Locate the cell with the specified text and output its [X, Y] center coordinate. 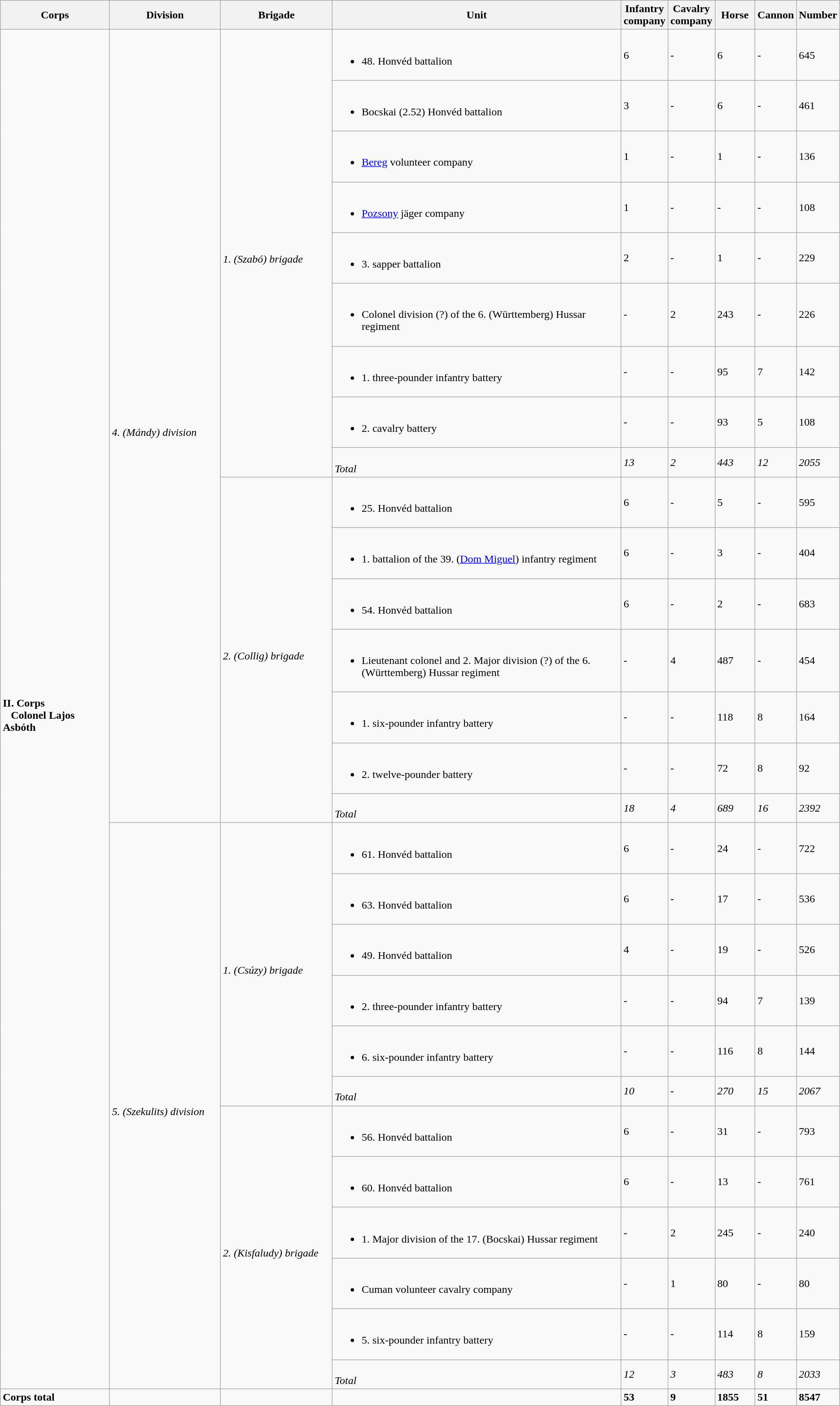
92 [818, 769]
243 [735, 315]
2067 [818, 1091]
61. Honvéd battalion [477, 848]
2. (Collig) brigade [276, 650]
24 [735, 848]
Cannon [775, 15]
461 [818, 106]
270 [735, 1091]
Bereg volunteer company [477, 156]
Pozsony jäger company [477, 207]
116 [735, 1051]
454 [818, 661]
4. (Mándy) division [165, 426]
2. cavalry battery [477, 422]
722 [818, 848]
Cavalry company [691, 15]
139 [818, 1000]
9 [691, 1397]
536 [818, 899]
56. Honvéd battalion [477, 1131]
226 [818, 315]
Unit [477, 15]
II. Corps Colonel Lajos Asbóth [55, 709]
2392 [818, 808]
Number [818, 15]
63. Honvéd battalion [477, 899]
404 [818, 553]
51 [775, 1397]
1855 [735, 1397]
18 [644, 808]
483 [735, 1374]
19 [735, 950]
487 [735, 661]
159 [818, 1334]
3. sapper battalion [477, 258]
Colonel division (?) of the 6. (Württemberg) Hussar regiment [477, 315]
1. (Csúzy) brigade [276, 964]
2033 [818, 1374]
54. Honvéd battalion [477, 603]
761 [818, 1182]
595 [818, 502]
114 [735, 1334]
Cuman volunteer cavalry company [477, 1283]
Infantry company [644, 15]
142 [818, 372]
2. three-pounder infantry battery [477, 1000]
8547 [818, 1397]
683 [818, 603]
16 [775, 808]
Bocskai (2.52) Honvéd battalion [477, 106]
2. (Kisfaludy) brigade [276, 1247]
118 [735, 717]
136 [818, 156]
31 [735, 1131]
Corps [55, 15]
443 [735, 462]
72 [735, 769]
245 [735, 1233]
6. six-pounder infantry battery [477, 1051]
93 [735, 422]
1. six-pounder infantry battery [477, 717]
5. six-pounder infantry battery [477, 1334]
2. twelve-pounder battery [477, 769]
60. Honvéd battalion [477, 1182]
25. Honvéd battalion [477, 502]
689 [735, 808]
94 [735, 1000]
1. Major division of the 17. (Bocskai) Hussar regiment [477, 1233]
645 [818, 55]
1. three-pounder infantry battery [477, 372]
526 [818, 950]
164 [818, 717]
793 [818, 1131]
240 [818, 1233]
48. Honvéd battalion [477, 55]
10 [644, 1091]
Lieutenant colonel and 2. Major division (?) of the 6. (Württemberg) Hussar regiment [477, 661]
53 [644, 1397]
1. (Szabó) brigade [276, 253]
Brigade [276, 15]
Division [165, 15]
144 [818, 1051]
17 [735, 899]
49. Honvéd battalion [477, 950]
2055 [818, 462]
229 [818, 258]
Horse [735, 15]
15 [775, 1091]
1. battalion of the 39. (Dom Miguel) infantry regiment [477, 553]
5. (Szekulits) division [165, 1106]
Corps total [55, 1397]
95 [735, 372]
